Pinpoint the cell where the given text exists, returning its [X, Y] midpoint coordinate. 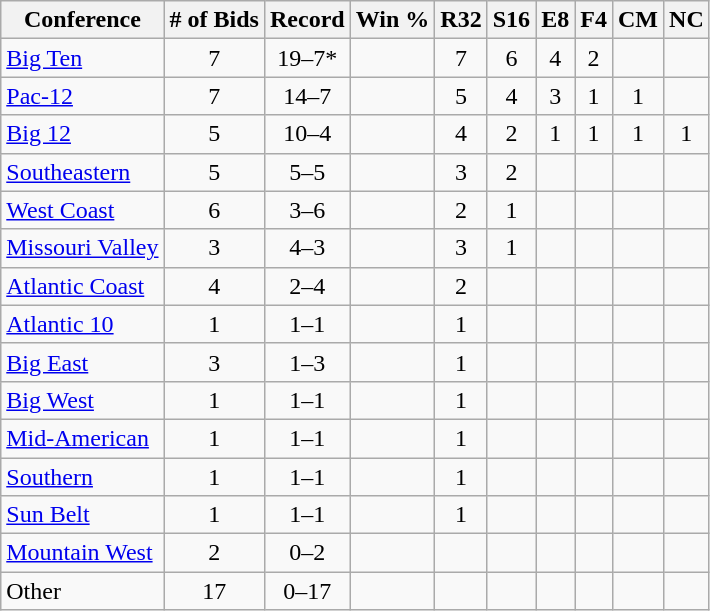
0–2 [307, 553]
Sun Belt [82, 515]
4–3 [307, 248]
NC [687, 20]
# of Bids [214, 20]
Record [307, 20]
1–3 [307, 362]
0–17 [307, 591]
14–7 [307, 96]
2–4 [307, 286]
Mid-American [82, 438]
Pac-12 [82, 96]
S16 [511, 20]
5–5 [307, 172]
Atlantic 10 [82, 324]
Big 12 [82, 134]
17 [214, 591]
CM [638, 20]
Big Ten [82, 58]
Big East [82, 362]
19–7* [307, 58]
3–6 [307, 210]
Atlantic Coast [82, 286]
Southern [82, 477]
E8 [556, 20]
Win % [392, 20]
10–4 [307, 134]
F4 [594, 20]
Big West [82, 400]
R32 [461, 20]
Southeastern [82, 172]
Other [82, 591]
Missouri Valley [82, 248]
West Coast [82, 210]
Mountain West [82, 553]
Conference [82, 20]
